Detect which cell encompasses the target text, then output its (x, y) center coordinate. 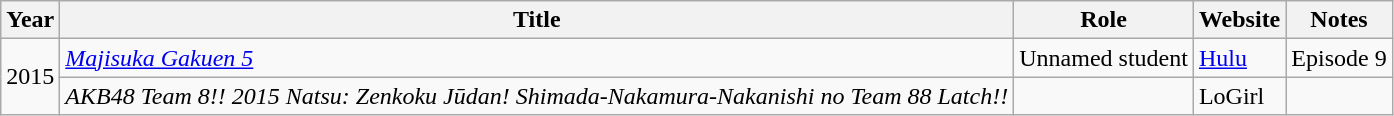
Notes (1339, 20)
Majisuka Gakuen 5 (537, 58)
LoGirl (1239, 96)
Unnamed student (1104, 58)
Year (30, 20)
Role (1104, 20)
Title (537, 20)
Episode 9 (1339, 58)
Hulu (1239, 58)
Website (1239, 20)
AKB48 Team 8!! 2015 Natsu: Zenkoku Jūdan! Shimada-Nakamura-Nakanishi no Team 88 Latch!! (537, 96)
2015 (30, 77)
